Output the [X, Y] coordinate of the center of the cell containing the given text.  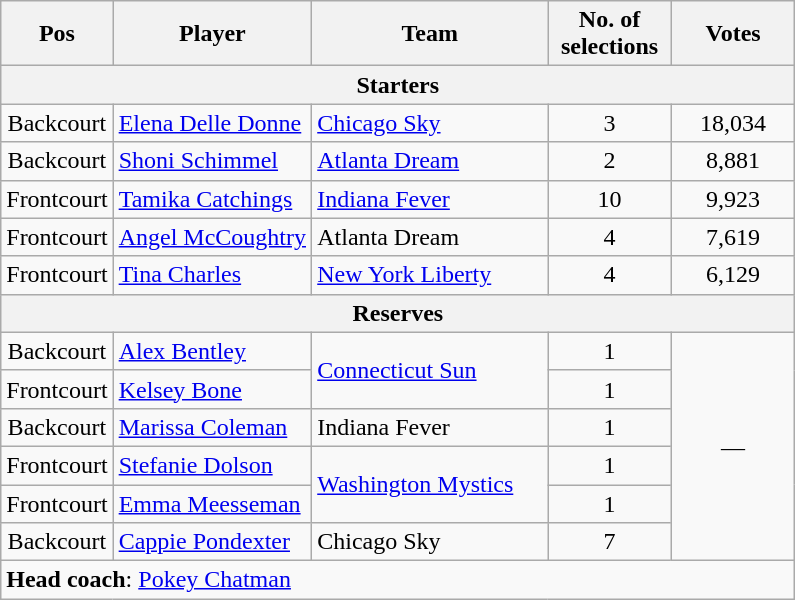
Votes [733, 34]
Cappie Pondexter [212, 542]
Alex Bentley [212, 351]
Marissa Coleman [212, 427]
8,881 [733, 161]
Kelsey Bone [212, 389]
Emma Meesseman [212, 503]
6,129 [733, 275]
7 [610, 542]
3 [610, 123]
Washington Mystics [430, 484]
Tamika Catchings [212, 199]
Starters [398, 85]
18,034 [733, 123]
7,619 [733, 237]
Stefanie Dolson [212, 465]
Pos [57, 34]
New York Liberty [430, 275]
Angel McCoughtry [212, 237]
Tina Charles [212, 275]
Shoni Schimmel [212, 161]
Elena Delle Donne [212, 123]
Player [212, 34]
Reserves [398, 313]
Head coach: Pokey Chatman [398, 580]
No. of selections [610, 34]
9,923 [733, 199]
10 [610, 199]
— [733, 446]
2 [610, 161]
Connecticut Sun [430, 370]
Team [430, 34]
